From the cell containing the given text, extract its center point as (X, Y) coordinate. 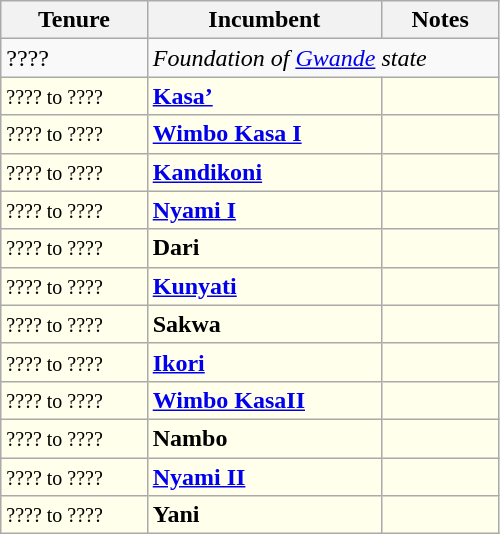
???? (74, 58)
Kasa’ (264, 96)
Yani (264, 515)
Nambo (264, 438)
Ikori (264, 362)
Tenure (74, 20)
Nyami I (264, 210)
Dari (264, 248)
Incumbent (264, 20)
Kunyati (264, 286)
Foundation of Gwande state (322, 58)
Wimbo KasaII (264, 400)
Wimbo Kasa I (264, 134)
Nyami II (264, 477)
Sakwa (264, 324)
Kandikoni (264, 172)
Notes (440, 20)
